Pinpoint the cell where the given text exists, returning its [x, y] midpoint coordinate. 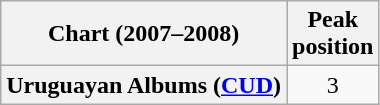
Chart (2007–2008) [144, 34]
Peakposition [333, 34]
Uruguayan Albums (CUD) [144, 85]
3 [333, 85]
